Extract the [X, Y] coordinate from the center of the cell holding the provided text.  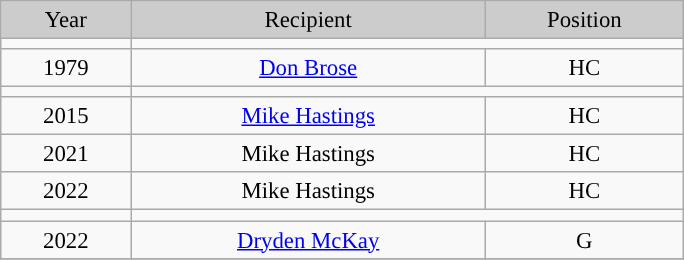
1979 [66, 68]
2021 [66, 154]
Position [584, 20]
2015 [66, 116]
G [584, 240]
Dryden McKay [308, 240]
Recipient [308, 20]
Don Brose [308, 68]
Year [66, 20]
